From the cell containing the given text, extract its center point as (X, Y) coordinate. 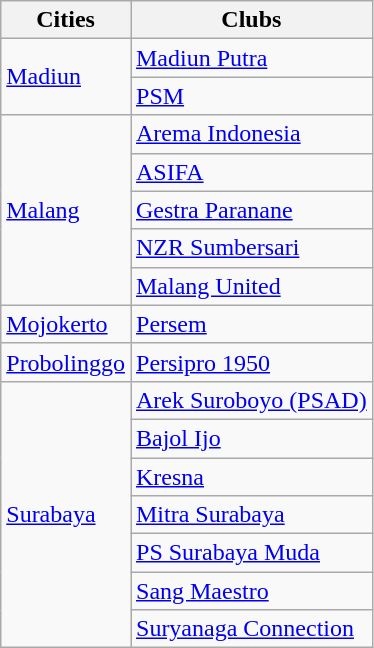
Persipro 1950 (251, 362)
Sang Maestro (251, 591)
Persem (251, 324)
PSM (251, 96)
Probolinggo (66, 362)
Mojokerto (66, 324)
NZR Sumbersari (251, 248)
Arek Suroboyo (PSAD) (251, 400)
Madiun (66, 77)
Mitra Surabaya (251, 515)
Malang (66, 210)
Kresna (251, 477)
Suryanaga Connection (251, 629)
Malang United (251, 286)
Cities (66, 20)
ASIFA (251, 172)
Gestra Paranane (251, 210)
Clubs (251, 20)
Bajol Ijo (251, 438)
Surabaya (66, 514)
PS Surabaya Muda (251, 553)
Arema Indonesia (251, 134)
Madiun Putra (251, 58)
